Locate the cell with the specified text and output its (x, y) center coordinate. 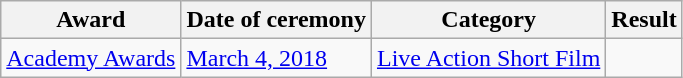
Result (644, 20)
Academy Awards (91, 58)
Award (91, 20)
Category (488, 20)
Live Action Short Film (488, 58)
Date of ceremony (276, 20)
March 4, 2018 (276, 58)
